Determine the [x, y] coordinate at the center of the cell enclosing the given text.  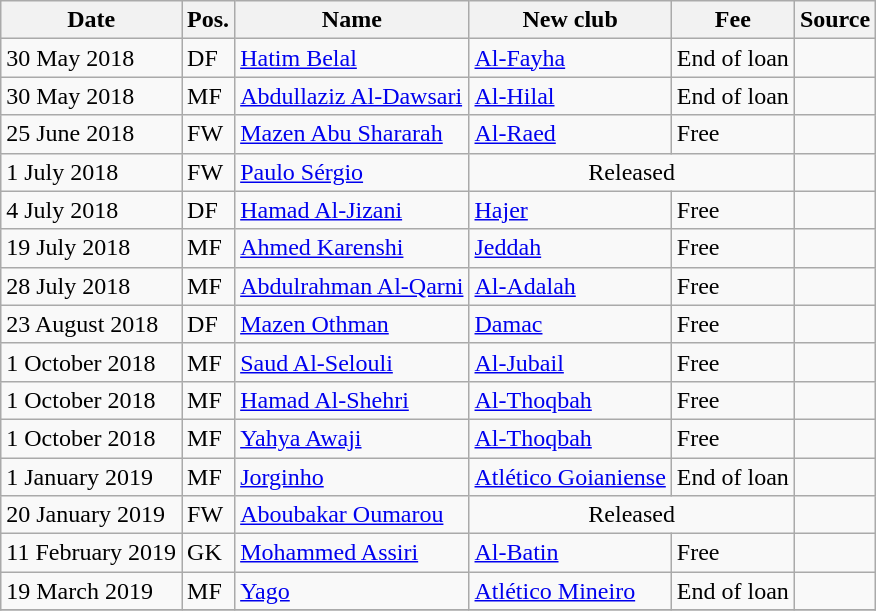
Aboubakar Oumarou [352, 515]
Jorginho [352, 477]
1 July 2018 [92, 172]
New club [570, 20]
25 June 2018 [92, 134]
Date [92, 20]
23 August 2018 [92, 324]
Al-Raed [570, 134]
20 January 2019 [92, 515]
Al-Jubail [570, 362]
Abdullaziz Al-Dawsari [352, 96]
Pos. [208, 20]
Atlético Mineiro [570, 591]
Atlético Goianiense [570, 477]
Hajer [570, 210]
28 July 2018 [92, 286]
Yago [352, 591]
Name [352, 20]
19 March 2019 [92, 591]
Ahmed Karenshi [352, 248]
Paulo Sérgio [352, 172]
1 January 2019 [92, 477]
Al-Batin [570, 553]
Al-Fayha [570, 58]
Saud Al-Selouli [352, 362]
Source [834, 20]
Mohammed Assiri [352, 553]
Fee [732, 20]
Abdulrahman Al-Qarni [352, 286]
Hamad Al-Jizani [352, 210]
Damac [570, 324]
Mazen Othman [352, 324]
GK [208, 553]
Al-Hilal [570, 96]
Jeddah [570, 248]
Al-Adalah [570, 286]
Yahya Awaji [352, 438]
Mazen Abu Shararah [352, 134]
4 July 2018 [92, 210]
11 February 2019 [92, 553]
19 July 2018 [92, 248]
Hatim Belal [352, 58]
Hamad Al-Shehri [352, 400]
